Pinpoint the cell where the given text exists, returning its [X, Y] midpoint coordinate. 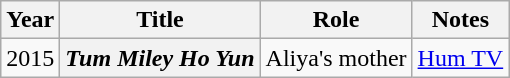
Year [30, 20]
Hum TV [460, 58]
Title [160, 20]
Role [336, 20]
Notes [460, 20]
2015 [30, 58]
Aliya's mother [336, 58]
Tum Miley Ho Yun [160, 58]
